Detect which cell encompasses the target text, then output its (X, Y) center coordinate. 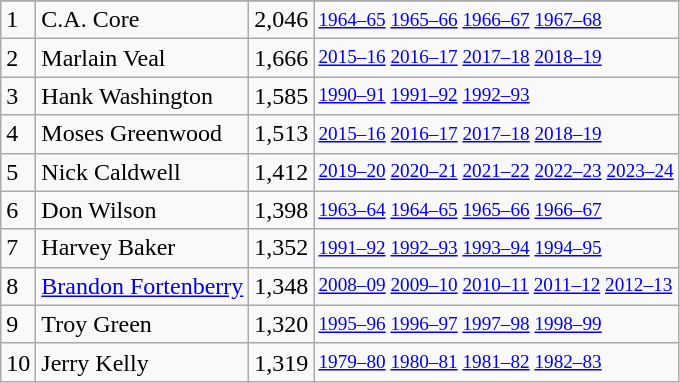
1,585 (282, 96)
1964–65 1965–66 1966–67 1967–68 (496, 20)
1995–96 1996–97 1997–98 1998–99 (496, 324)
C.A. Core (142, 20)
Marlain Veal (142, 58)
1,320 (282, 324)
1979–80 1980–81 1981–82 1982–83 (496, 362)
4 (18, 134)
1,412 (282, 172)
1,666 (282, 58)
9 (18, 324)
1,513 (282, 134)
1,352 (282, 248)
6 (18, 210)
1,319 (282, 362)
Nick Caldwell (142, 172)
10 (18, 362)
1991–92 1992–93 1993–94 1994–95 (496, 248)
8 (18, 286)
2019–20 2020–21 2021–22 2022–23 2023–24 (496, 172)
Troy Green (142, 324)
1,398 (282, 210)
5 (18, 172)
Brandon Fortenberry (142, 286)
Don Wilson (142, 210)
2,046 (282, 20)
1990–91 1991–92 1992–93 (496, 96)
Moses Greenwood (142, 134)
1 (18, 20)
Harvey Baker (142, 248)
1963–64 1964–65 1965–66 1966–67 (496, 210)
7 (18, 248)
3 (18, 96)
Hank Washington (142, 96)
1,348 (282, 286)
2008–09 2009–10 2010–11 2011–12 2012–13 (496, 286)
Jerry Kelly (142, 362)
2 (18, 58)
